From the cell containing the given text, extract its center point as (X, Y) coordinate. 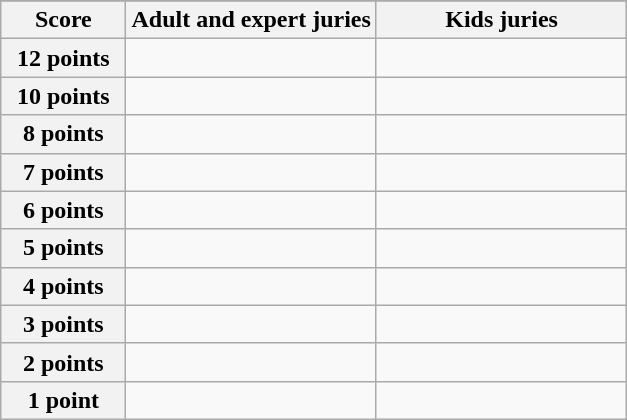
4 points (64, 286)
3 points (64, 324)
5 points (64, 248)
8 points (64, 134)
6 points (64, 210)
2 points (64, 362)
10 points (64, 96)
1 point (64, 400)
Kids juries (501, 20)
7 points (64, 172)
12 points (64, 58)
Adult and expert juries (251, 20)
Score (64, 20)
